Scan for the cell matching the given text and deliver its (X, Y) coordinate at center. 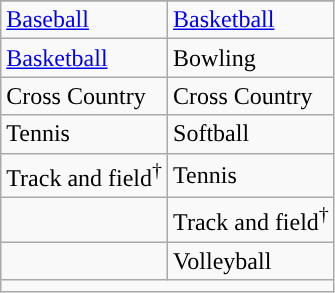
Softball (252, 134)
Bowling (252, 58)
Volleyball (252, 261)
Baseball (84, 20)
